Return (X, Y) of the center of cell containing provided text 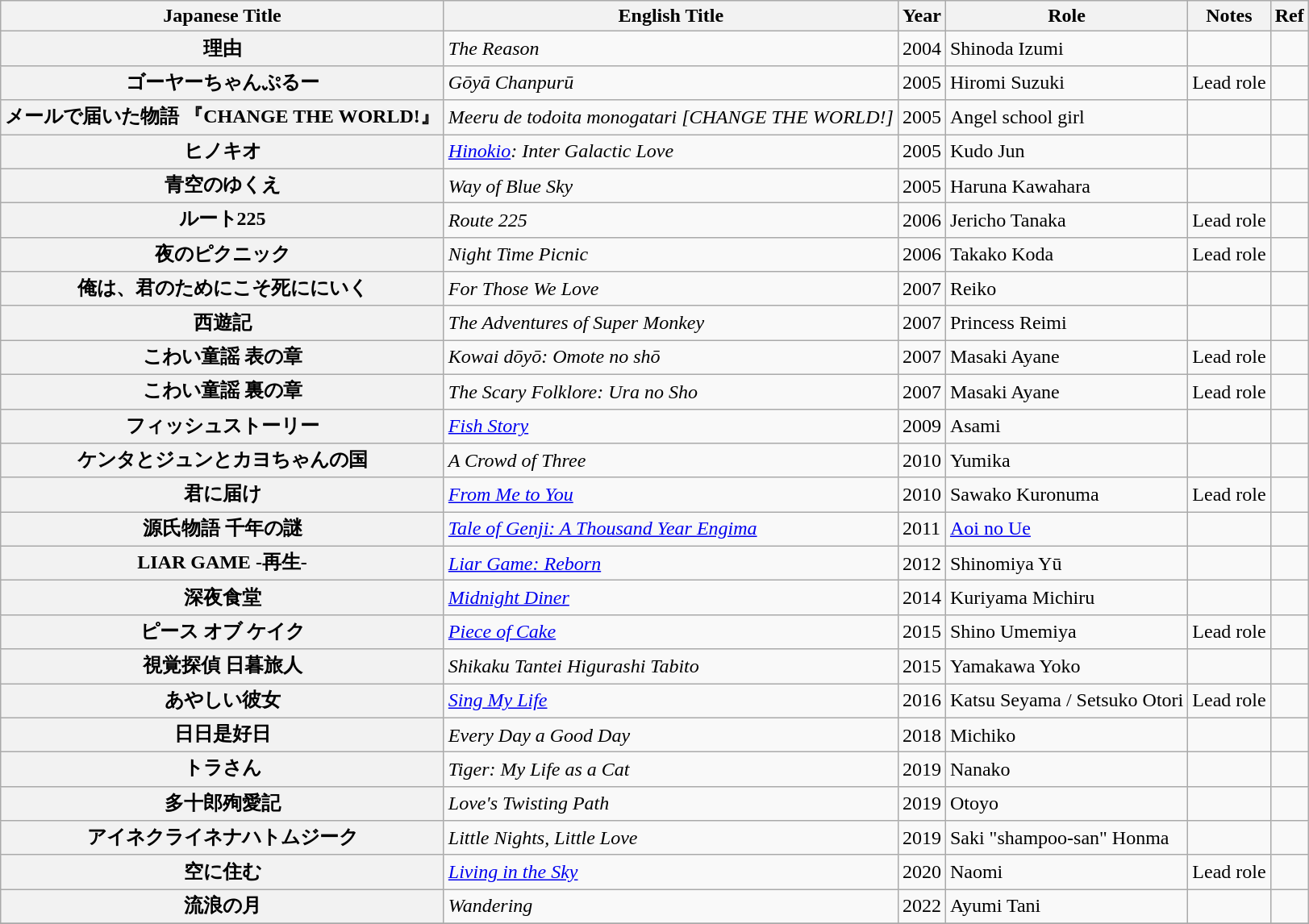
Midnight Diner (671, 598)
Shikaku Tantei Higurashi Tabito (671, 666)
Saki "shampoo-san" Honma (1066, 839)
Yamakawa Yoko (1066, 666)
Ref (1289, 16)
2014 (921, 598)
フィッシュストーリー (223, 426)
LIAR GAME -再生- (223, 563)
Fish Story (671, 426)
Yumika (1066, 461)
Michiko (1066, 735)
ゴーヤーちゃんぷるー (223, 82)
こわい童謡 裏の章 (223, 392)
Ayumi Tani (1066, 906)
2004 (921, 48)
English Title (671, 16)
Every Day a Good Day (671, 735)
夜のピクニック (223, 255)
From Me to You (671, 495)
メールで届いた物語 『CHANGE THE WORLD!』 (223, 118)
Jericho Tanaka (1066, 221)
Katsu Seyama / Setsuko Otori (1066, 701)
トラさん (223, 769)
2022 (921, 906)
流浪の月 (223, 906)
ピース オブ ケイク (223, 632)
アイネクライネナハトムジーク (223, 839)
あやしい彼女 (223, 701)
Otoyo (1066, 803)
Princess Reimi (1066, 323)
Naomi (1066, 872)
Hiromi Suzuki (1066, 82)
Love's Twisting Path (671, 803)
Asami (1066, 426)
Year (921, 16)
Wandering (671, 906)
視覚探偵 日暮旅人 (223, 666)
空に住む (223, 872)
こわい童謡 表の章 (223, 358)
2011 (921, 529)
Kowai dōyō: Omote no shō (671, 358)
Reiko (1066, 289)
日日是好日 (223, 735)
Angel school girl (1066, 118)
Japanese Title (223, 16)
2020 (921, 872)
Route 225 (671, 221)
深夜食堂 (223, 598)
The Adventures of Super Monkey (671, 323)
Role (1066, 16)
Haruna Kawahara (1066, 185)
Tiger: My Life as a Cat (671, 769)
Hinokio: Inter Galactic Love (671, 152)
源氏物語 千年の謎 (223, 529)
Piece of Cake (671, 632)
理由 (223, 48)
Way of Blue Sky (671, 185)
For Those We Love (671, 289)
ケンタとジュンとカヨちゃんの国 (223, 461)
2009 (921, 426)
俺は、君のためにこそ死ににいく (223, 289)
ヒノキオ (223, 152)
Aoi no Ue (1066, 529)
Gōyā Chanpurū (671, 82)
青空のゆくえ (223, 185)
Shino Umemiya (1066, 632)
Meeru de todoita monogatari [CHANGE THE WORLD!] (671, 118)
Living in the Sky (671, 872)
2012 (921, 563)
君に届け (223, 495)
Little Nights, Little Love (671, 839)
西遊記 (223, 323)
Liar Game: Reborn (671, 563)
Takako Koda (1066, 255)
Night Time Picnic (671, 255)
Notes (1229, 16)
ルート225 (223, 221)
Shinoda Izumi (1066, 48)
A Crowd of Three (671, 461)
Tale of Genji: A Thousand Year Engima (671, 529)
2018 (921, 735)
The Scary Folklore: Ura no Sho (671, 392)
Sawako Kuronuma (1066, 495)
The Reason (671, 48)
Nanako (1066, 769)
2016 (921, 701)
Sing My Life (671, 701)
Shinomiya Yū (1066, 563)
多十郎殉愛記 (223, 803)
Kudo Jun (1066, 152)
Kuriyama Michiru (1066, 598)
